For the text-containing cell, return its midpoint in [x, y] coordinate format. 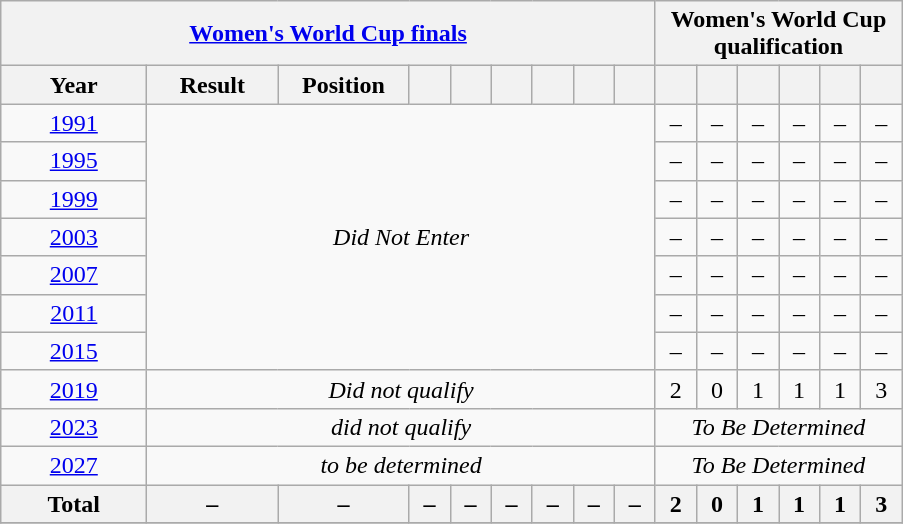
Year [74, 85]
2007 [74, 275]
did not qualify [401, 427]
2023 [74, 427]
2015 [74, 351]
Result [212, 85]
Women's World Cup finals [328, 34]
2003 [74, 237]
Women's World Cupqualification [778, 34]
2011 [74, 313]
Position [344, 85]
1995 [74, 161]
2019 [74, 389]
1991 [74, 123]
Did Not Enter [401, 237]
2027 [74, 465]
Did not qualify [401, 389]
to be determined [401, 465]
1999 [74, 199]
Total [74, 503]
